Identify which cell holds the provided text, then report its (X, Y) central coordinate. 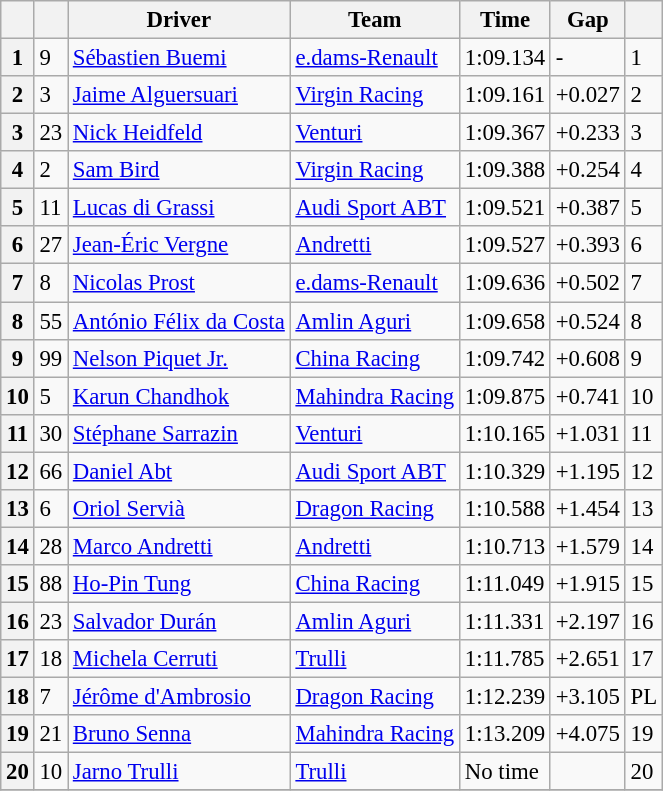
Nicolas Prost (180, 283)
+0.524 (588, 321)
1:11.049 (504, 584)
Stéphane Sarrazin (180, 433)
88 (50, 584)
Marco Andretti (180, 546)
Nelson Piquet Jr. (180, 358)
Karun Chandhok (180, 396)
1:11.785 (504, 659)
30 (50, 433)
+0.027 (588, 95)
Bruno Senna (180, 734)
+1.579 (588, 546)
+3.105 (588, 697)
1:13.209 (504, 734)
+0.387 (588, 208)
1:09.161 (504, 95)
+1.915 (588, 584)
1:10.165 (504, 433)
+1.031 (588, 433)
66 (50, 471)
1:09.875 (504, 396)
Jean-Éric Vergne (180, 245)
27 (50, 245)
99 (50, 358)
1:09.388 (504, 170)
1:09.367 (504, 133)
Lucas di Grassi (180, 208)
+0.393 (588, 245)
+2.197 (588, 621)
1:09.134 (504, 58)
António Félix da Costa (180, 321)
28 (50, 546)
+0.502 (588, 283)
+0.608 (588, 358)
1:12.239 (504, 697)
1:09.527 (504, 245)
Driver (180, 20)
+0.233 (588, 133)
Jérôme d'Ambrosio (180, 697)
Sam Bird (180, 170)
Michela Cerruti (180, 659)
+2.651 (588, 659)
21 (50, 734)
PL (644, 697)
1:09.636 (504, 283)
1:09.742 (504, 358)
1:11.331 (504, 621)
+0.741 (588, 396)
+4.075 (588, 734)
Team (374, 20)
Gap (588, 20)
1:10.329 (504, 471)
+0.254 (588, 170)
Nick Heidfeld (180, 133)
+1.195 (588, 471)
Sébastien Buemi (180, 58)
Jaime Alguersuari (180, 95)
Salvador Durán (180, 621)
Oriol Servià (180, 509)
Time (504, 20)
Daniel Abt (180, 471)
No time (504, 772)
1:10.588 (504, 509)
Jarno Trulli (180, 772)
1:10.713 (504, 546)
55 (50, 321)
- (588, 58)
1:09.521 (504, 208)
1:09.658 (504, 321)
Ho-Pin Tung (180, 584)
+1.454 (588, 509)
